Return the [x, y] coordinate for the center point of the cell that contains the specified text.  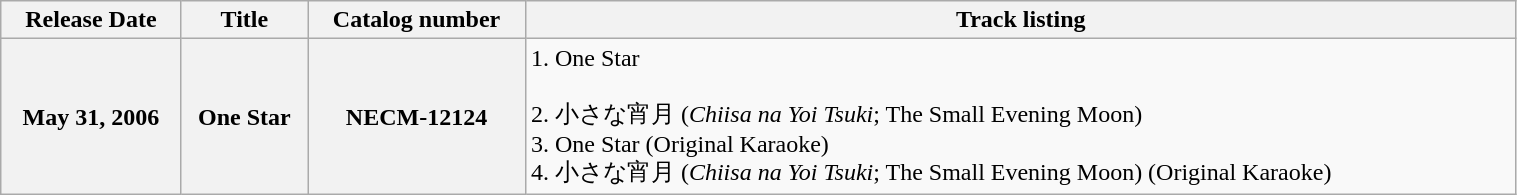
May 31, 2006 [91, 116]
Catalog number [417, 20]
NECM-12124 [417, 116]
Release Date [91, 20]
One Star [244, 116]
Title [244, 20]
Track listing [1020, 20]
